Pinpoint the cell where the given text exists, returning its (X, Y) midpoint coordinate. 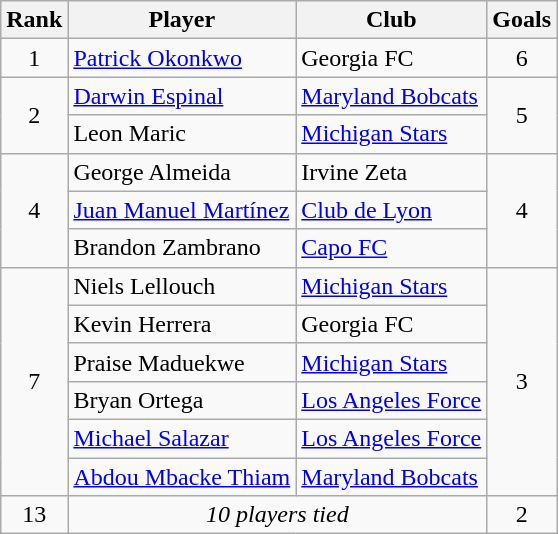
Niels Lellouch (182, 286)
Goals (522, 20)
Brandon Zambrano (182, 248)
Player (182, 20)
13 (34, 515)
Patrick Okonkwo (182, 58)
Club de Lyon (392, 210)
Club (392, 20)
6 (522, 58)
Leon Maric (182, 134)
Capo FC (392, 248)
3 (522, 381)
Irvine Zeta (392, 172)
Michael Salazar (182, 438)
1 (34, 58)
10 players tied (278, 515)
George Almeida (182, 172)
Rank (34, 20)
Abdou Mbacke Thiam (182, 477)
Praise Maduekwe (182, 362)
7 (34, 381)
5 (522, 115)
Juan Manuel Martínez (182, 210)
Darwin Espinal (182, 96)
Kevin Herrera (182, 324)
Bryan Ortega (182, 400)
